Output the [x, y] coordinate of the center of the cell containing the given text.  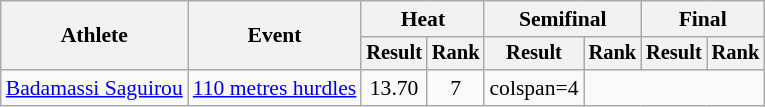
Heat [422, 19]
110 metres hurdles [275, 88]
Final [702, 19]
Badamassi Saguirou [94, 88]
13.70 [394, 88]
7 [456, 88]
Athlete [94, 36]
colspan=4 [534, 88]
Semifinal [562, 19]
Event [275, 36]
